From the cell containing the given text, extract its center point as [X, Y] coordinate. 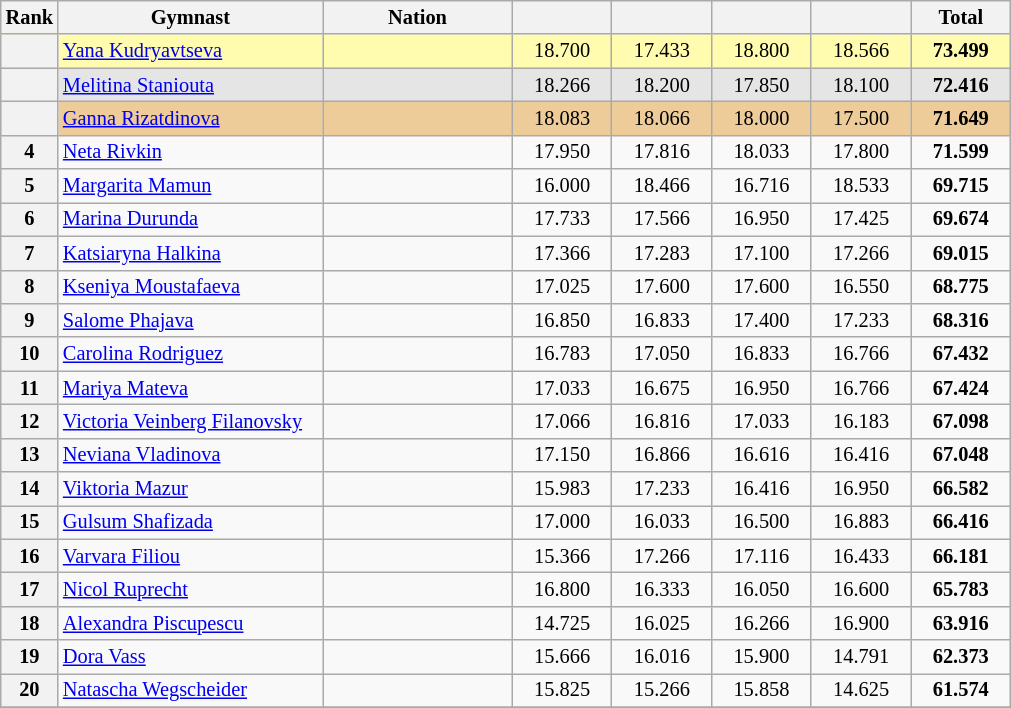
18.033 [762, 152]
18.466 [662, 186]
17.850 [762, 85]
17.816 [662, 152]
15.900 [762, 657]
Nicol Ruprecht [190, 589]
Yana Kudryavtseva [190, 51]
Varvara Filiou [190, 556]
65.783 [961, 589]
18.100 [861, 85]
Melitina Staniouta [190, 85]
16.716 [762, 186]
67.432 [961, 354]
Margarita Mamun [190, 186]
68.775 [961, 287]
12 [30, 421]
9 [30, 320]
17.000 [562, 522]
71.599 [961, 152]
16.800 [562, 589]
68.316 [961, 320]
7 [30, 253]
69.015 [961, 253]
17.950 [562, 152]
16.183 [861, 421]
8 [30, 287]
17.283 [662, 253]
Salome Phajava [190, 320]
Alexandra Piscupescu [190, 623]
17.400 [762, 320]
16.025 [662, 623]
69.674 [961, 219]
18.566 [861, 51]
18.000 [762, 118]
18.700 [562, 51]
17.066 [562, 421]
15.366 [562, 556]
6 [30, 219]
18.533 [861, 186]
16 [30, 556]
10 [30, 354]
17.025 [562, 287]
17 [30, 589]
18 [30, 623]
17.500 [861, 118]
Neviana Vladinova [190, 455]
19 [30, 657]
17.116 [762, 556]
16.550 [861, 287]
16.600 [861, 589]
Dora Vass [190, 657]
61.574 [961, 690]
62.373 [961, 657]
16.033 [662, 522]
Marina Durunda [190, 219]
18.066 [662, 118]
11 [30, 388]
18.083 [562, 118]
Victoria Veinberg Filanovsky [190, 421]
16.433 [861, 556]
Neta Rivkin [190, 152]
67.098 [961, 421]
4 [30, 152]
17.800 [861, 152]
17.433 [662, 51]
16.266 [762, 623]
15.266 [662, 690]
16.675 [662, 388]
15 [30, 522]
13 [30, 455]
Rank [30, 17]
14.725 [562, 623]
16.333 [662, 589]
18.200 [662, 85]
18.266 [562, 85]
15.666 [562, 657]
72.416 [961, 85]
16.900 [861, 623]
Mariya Mateva [190, 388]
14.625 [861, 690]
16.616 [762, 455]
15.858 [762, 690]
17.425 [861, 219]
Natascha Wegscheider [190, 690]
16.500 [762, 522]
Total [961, 17]
Katsiaryna Halkina [190, 253]
Carolina Rodriguez [190, 354]
Gymnast [190, 17]
16.866 [662, 455]
16.016 [662, 657]
66.416 [961, 522]
15.983 [562, 489]
66.582 [961, 489]
20 [30, 690]
17.150 [562, 455]
73.499 [961, 51]
17.100 [762, 253]
Gulsum Shafizada [190, 522]
5 [30, 186]
17.733 [562, 219]
17.566 [662, 219]
Nation [418, 17]
18.800 [762, 51]
16.050 [762, 589]
16.816 [662, 421]
66.181 [961, 556]
69.715 [961, 186]
71.649 [961, 118]
63.916 [961, 623]
16.850 [562, 320]
17.050 [662, 354]
16.883 [861, 522]
Ganna Rizatdinova [190, 118]
16.000 [562, 186]
15.825 [562, 690]
16.783 [562, 354]
Viktoria Mazur [190, 489]
67.424 [961, 388]
17.366 [562, 253]
67.048 [961, 455]
Kseniya Moustafaeva [190, 287]
14.791 [861, 657]
14 [30, 489]
